Capture the cell that displays the provided text and extract its (X, Y) central coordinate. 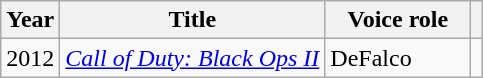
2012 (30, 58)
Call of Duty: Black Ops II (192, 58)
Year (30, 20)
Voice role (398, 20)
Title (192, 20)
DeFalco (398, 58)
